Output the (X, Y) coordinate of the center of the cell containing the given text.  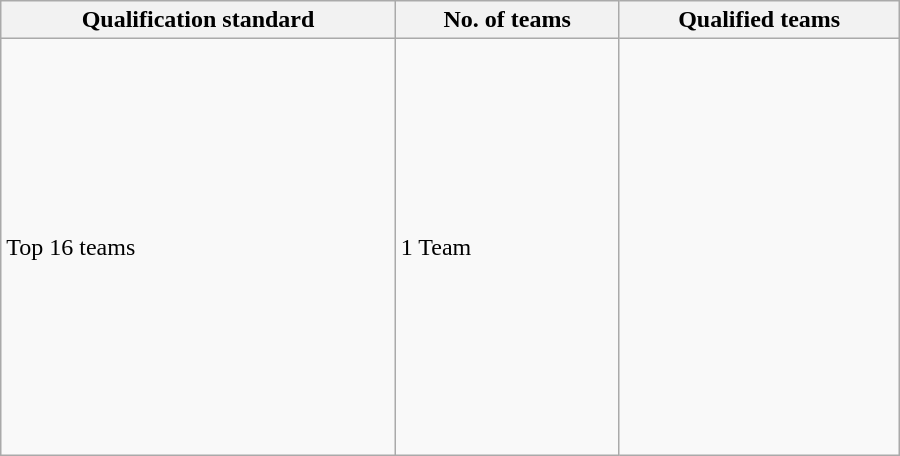
Top 16 teams (198, 247)
Qualified teams (759, 20)
Qualification standard (198, 20)
No. of teams (507, 20)
1 Team (507, 247)
